Capture the cell that displays the provided text and extract its (x, y) central coordinate. 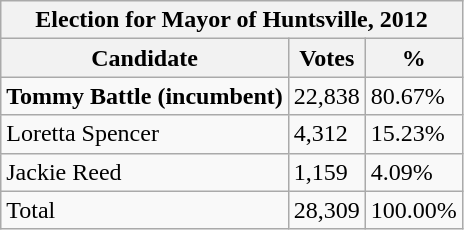
22,838 (326, 96)
Tommy Battle (incumbent) (145, 96)
80.67% (414, 96)
1,159 (326, 172)
4.09% (414, 172)
4,312 (326, 134)
Candidate (145, 58)
15.23% (414, 134)
Jackie Reed (145, 172)
Loretta Spencer (145, 134)
Total (145, 210)
28,309 (326, 210)
Votes (326, 58)
Election for Mayor of Huntsville, 2012 (232, 20)
100.00% (414, 210)
% (414, 58)
